Return the (x, y) coordinate for the center point of the cell that contains the specified text.  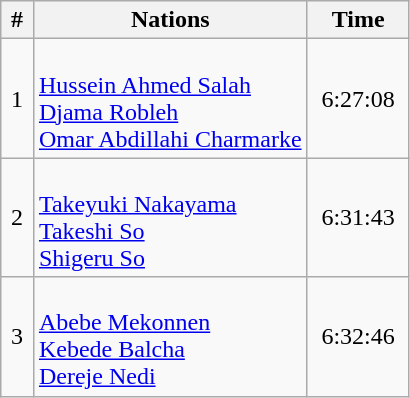
1 (18, 98)
6:32:46 (358, 336)
Nations (170, 20)
Takeyuki NakayamaTakeshi SoShigeru So (170, 218)
6:27:08 (358, 98)
Hussein Ahmed SalahDjama RoblehOmar Abdillahi Charmarke (170, 98)
Abebe MekonnenKebede BalchaDereje Nedi (170, 336)
# (18, 20)
2 (18, 218)
3 (18, 336)
6:31:43 (358, 218)
Time (358, 20)
